Provide the [x, y] coordinate of the cell's center where the given text is located.  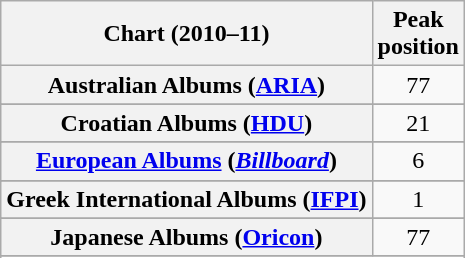
Peakposition [418, 34]
1 [418, 199]
Australian Albums (ARIA) [186, 85]
European Albums (Billboard) [186, 161]
Japanese Albums (Oricon) [186, 237]
6 [418, 161]
21 [418, 123]
Greek International Albums (IFPI) [186, 199]
Chart (2010–11) [186, 34]
Croatian Albums (HDU) [186, 123]
